Output the [x, y] coordinate of the center of the cell containing the given text.  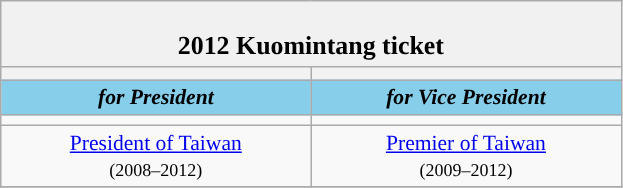
for President [156, 98]
Premier of Taiwan(2009–2012) [466, 156]
2012 Kuomintang ticket [311, 34]
President of Taiwan(2008–2012) [156, 156]
for Vice President [466, 98]
